Extract the (X, Y) coordinate from the center of the cell holding the provided text.  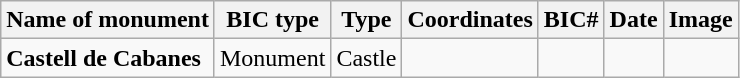
BIC# (571, 20)
Type (366, 20)
Castell de Cabanes (108, 58)
Coordinates (470, 20)
Monument (272, 58)
Name of monument (108, 20)
Date (634, 20)
BIC type (272, 20)
Image (700, 20)
Castle (366, 58)
